Pinpoint the cell where the given text exists, returning its [X, Y] midpoint coordinate. 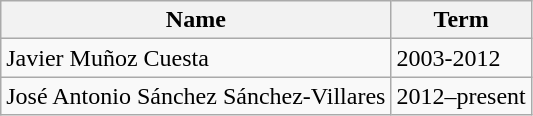
2003-2012 [461, 58]
2012–present [461, 96]
Name [196, 20]
Javier Muñoz Cuesta [196, 58]
Term [461, 20]
José Antonio Sánchez Sánchez-Villares [196, 96]
